Pinpoint the cell where the given text exists, returning its (X, Y) midpoint coordinate. 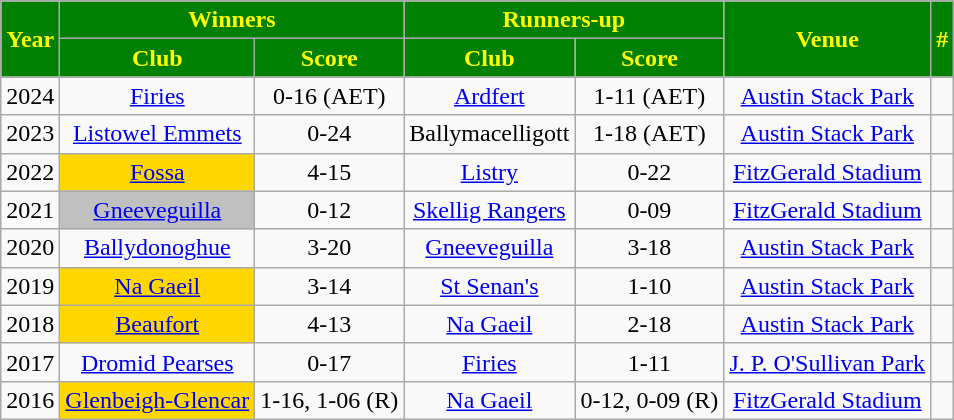
Skellig Rangers (490, 210)
2017 (30, 362)
3-20 (330, 248)
2021 (30, 210)
Listowel Emmets (158, 134)
Ardfert (490, 96)
Listry (490, 172)
Ballydonoghue (158, 248)
0-12 (330, 210)
2024 (30, 96)
0-22 (650, 172)
0-17 (330, 362)
Ballymacelligott (490, 134)
2-18 (650, 324)
1-18 (AET) (650, 134)
0-09 (650, 210)
1-10 (650, 286)
4-15 (330, 172)
3-14 (330, 286)
1-11 (650, 362)
2022 (30, 172)
Winners (232, 20)
4-13 (330, 324)
Glenbeigh-Glencar (158, 400)
Venue (828, 39)
2018 (30, 324)
Dromid Pearses (158, 362)
Runners-up (564, 20)
1-16, 1-06 (R) (330, 400)
St Senan's (490, 286)
2023 (30, 134)
Fossa (158, 172)
3-18 (650, 248)
1-11 (AET) (650, 96)
2016 (30, 400)
Year (30, 39)
0-16 (AET) (330, 96)
2019 (30, 286)
J. P. O'Sullivan Park (828, 362)
2020 (30, 248)
0-24 (330, 134)
Beaufort (158, 324)
0-12, 0-09 (R) (650, 400)
# (942, 39)
